From the cell containing the given text, extract its center point as [x, y] coordinate. 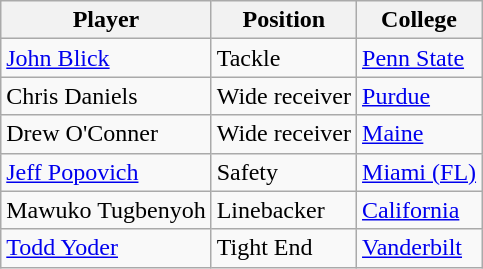
John Blick [106, 58]
Mawuko Tugbenyoh [106, 210]
Maine [420, 134]
Miami (FL) [420, 172]
Safety [284, 172]
Drew O'Conner [106, 134]
Player [106, 20]
College [420, 20]
Vanderbilt [420, 248]
Penn State [420, 58]
Position [284, 20]
Chris Daniels [106, 96]
California [420, 210]
Linebacker [284, 210]
Tackle [284, 58]
Purdue [420, 96]
Todd Yoder [106, 248]
Jeff Popovich [106, 172]
Tight End [284, 248]
